Determine the [X, Y] coordinate at the center of the cell enclosing the given text.  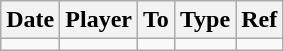
Player [99, 20]
To [156, 20]
Type [204, 20]
Ref [260, 20]
Date [30, 20]
